Provide the (x, y) coordinate of the cell's center where the given text is located.  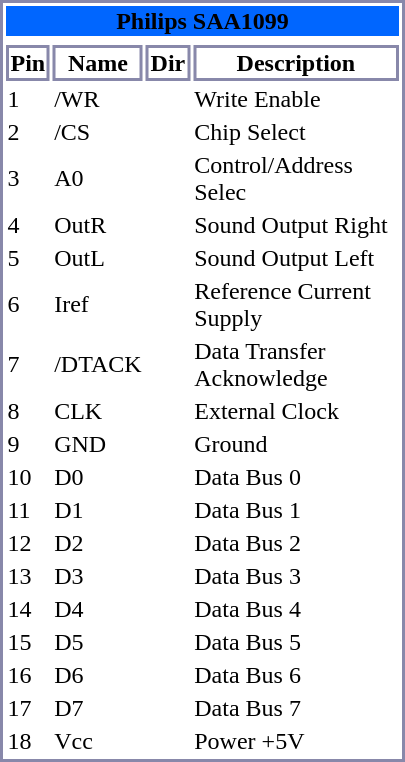
Dir (168, 63)
Write Enable (296, 99)
D5 (98, 642)
Description (296, 63)
/WR (98, 99)
D4 (98, 609)
D3 (98, 576)
Data Bus 0 (296, 477)
D7 (98, 708)
Data Bus 5 (296, 642)
Data Bus 2 (296, 543)
4 (28, 225)
5 (28, 258)
18 (28, 741)
/DTACK (98, 364)
8 (28, 411)
Ground (296, 444)
Data Bus 6 (296, 675)
D0 (98, 477)
Data Bus 4 (296, 609)
Name (98, 63)
6 (28, 304)
Control/Address Selec (296, 178)
1 (28, 99)
Vcc (98, 741)
13 (28, 576)
3 (28, 178)
16 (28, 675)
Power +5V (296, 741)
Reference Current Supply (296, 304)
2 (28, 132)
OutR (98, 225)
17 (28, 708)
Data Bus 1 (296, 510)
A0 (98, 178)
External Clock (296, 411)
Data Bus 3 (296, 576)
CLK (98, 411)
15 (28, 642)
D2 (98, 543)
D6 (98, 675)
Data Bus 7 (296, 708)
GND (98, 444)
/CS (98, 132)
Philips SAA1099 (202, 21)
Data Transfer Acknowledge (296, 364)
Pin (28, 63)
7 (28, 364)
10 (28, 477)
11 (28, 510)
D1 (98, 510)
9 (28, 444)
14 (28, 609)
Sound Output Left (296, 258)
Sound Output Right (296, 225)
12 (28, 543)
Chip Select (296, 132)
OutL (98, 258)
Iref (98, 304)
